Determine the (x, y) coordinate at the center of the cell enclosing the given text.  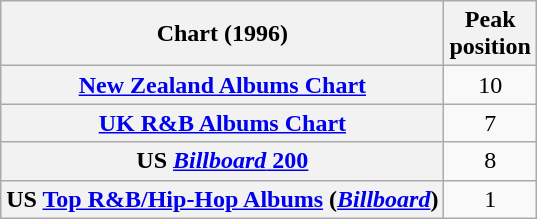
1 (490, 199)
Chart (1996) (222, 34)
7 (490, 123)
Peakposition (490, 34)
8 (490, 161)
UK R&B Albums Chart (222, 123)
10 (490, 85)
New Zealand Albums Chart (222, 85)
US Top R&B/Hip-Hop Albums (Billboard) (222, 199)
US Billboard 200 (222, 161)
